Extract the [X, Y] coordinate from the center of the cell holding the provided text.  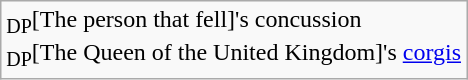
DP[The person that fell]'s concussionDP[The Queen of the United Kingdom]'s corgis [234, 40]
